Search for the cell housing the specified text and yield its [x, y] center coordinate. 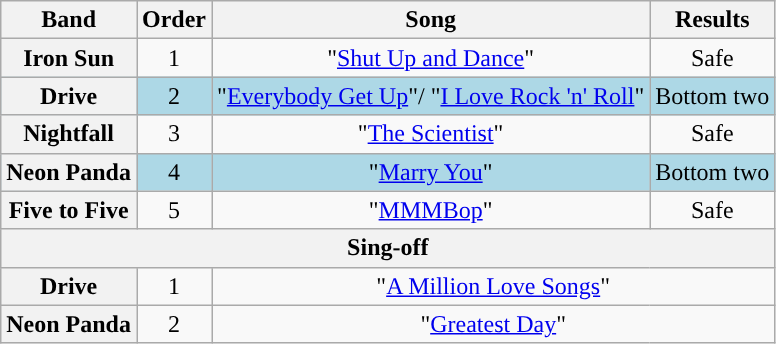
Order [174, 20]
Band [69, 20]
"A Million Love Songs" [494, 286]
3 [174, 134]
Iron Sun [69, 58]
Five to Five [69, 210]
"MMMBop" [431, 210]
"Shut Up and Dance" [431, 58]
4 [174, 172]
5 [174, 210]
Results [712, 20]
"Greatest Day" [494, 324]
Song [431, 20]
Nightfall [69, 134]
"Marry You" [431, 172]
"Everybody Get Up"/ "I Love Rock 'n' Roll" [431, 96]
"The Scientist" [431, 134]
Sing-off [388, 248]
